Return [X, Y] of the center of cell containing provided text 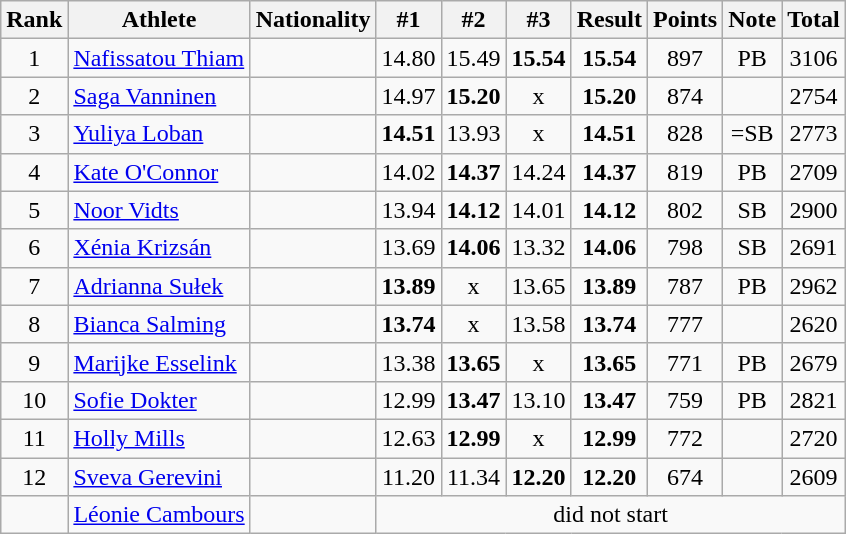
674 [686, 477]
2962 [814, 286]
Sveva Gerevini [159, 477]
14.80 [408, 58]
11.34 [474, 477]
Rank [34, 20]
13.94 [408, 210]
Sofie Dokter [159, 400]
777 [686, 324]
2754 [814, 96]
2720 [814, 438]
10 [34, 400]
897 [686, 58]
Léonie Cambours [159, 515]
772 [686, 438]
2773 [814, 134]
2709 [814, 172]
Saga Vanninen [159, 96]
4 [34, 172]
Bianca Salming [159, 324]
13.69 [408, 248]
#3 [538, 20]
3 [34, 134]
14.97 [408, 96]
Kate O'Connor [159, 172]
2691 [814, 248]
819 [686, 172]
874 [686, 96]
Result [609, 20]
Noor Vidts [159, 210]
3106 [814, 58]
Points [686, 20]
1 [34, 58]
#1 [408, 20]
2900 [814, 210]
759 [686, 400]
13.10 [538, 400]
787 [686, 286]
Athlete [159, 20]
14.01 [538, 210]
9 [34, 362]
11.20 [408, 477]
Note [752, 20]
5 [34, 210]
2609 [814, 477]
11 [34, 438]
Holly Mills [159, 438]
798 [686, 248]
771 [686, 362]
802 [686, 210]
Nationality [313, 20]
12 [34, 477]
2620 [814, 324]
14.24 [538, 172]
Xénia Krizsán [159, 248]
Nafissatou Thiam [159, 58]
did not start [610, 515]
Yuliya Loban [159, 134]
13.58 [538, 324]
=SB [752, 134]
7 [34, 286]
8 [34, 324]
Total [814, 20]
2821 [814, 400]
#2 [474, 20]
13.93 [474, 134]
15.49 [474, 58]
13.38 [408, 362]
828 [686, 134]
6 [34, 248]
Marijke Esselink [159, 362]
Adrianna Sułek [159, 286]
14.02 [408, 172]
2679 [814, 362]
12.63 [408, 438]
13.32 [538, 248]
2 [34, 96]
